For the text-containing cell, return its midpoint in [x, y] coordinate format. 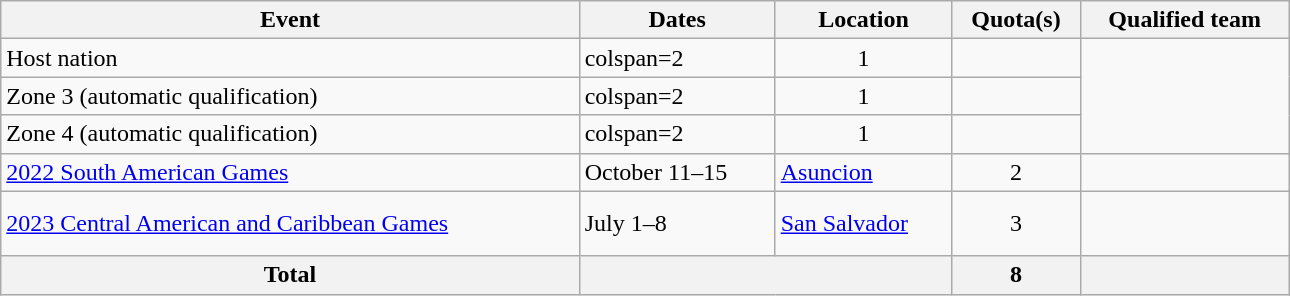
San Salvador [864, 224]
Quota(s) [1016, 20]
October 11–15 [677, 172]
Asuncion [864, 172]
Qualified team [1184, 20]
Dates [677, 20]
Location [864, 20]
Zone 3 (automatic qualification) [290, 96]
3 [1016, 224]
July 1–8 [677, 224]
2023 Central American and Caribbean Games [290, 224]
8 [1016, 275]
Total [290, 275]
Zone 4 (automatic qualification) [290, 134]
Event [290, 20]
2 [1016, 172]
2022 South American Games [290, 172]
Host nation [290, 58]
